Pinpoint the cell where the given text exists, returning its [X, Y] midpoint coordinate. 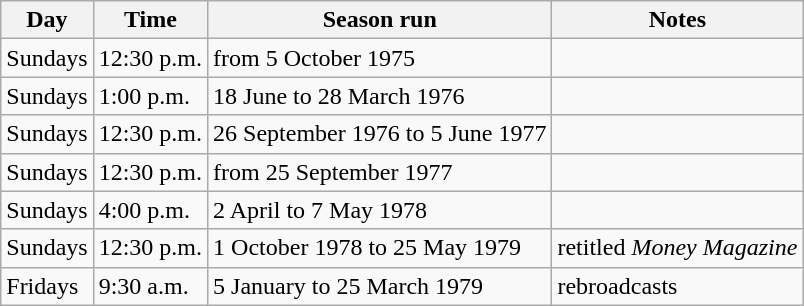
18 June to 28 March 1976 [380, 96]
2 April to 7 May 1978 [380, 210]
1:00 p.m. [150, 96]
26 September 1976 to 5 June 1977 [380, 134]
Fridays [47, 286]
9:30 a.m. [150, 286]
Time [150, 20]
rebroadcasts [678, 286]
Notes [678, 20]
5 January to 25 March 1979 [380, 286]
from 5 October 1975 [380, 58]
from 25 September 1977 [380, 172]
1 October 1978 to 25 May 1979 [380, 248]
4:00 p.m. [150, 210]
Day [47, 20]
Season run [380, 20]
retitled Money Magazine [678, 248]
